Extract the (X, Y) coordinate from the center of the cell holding the provided text.  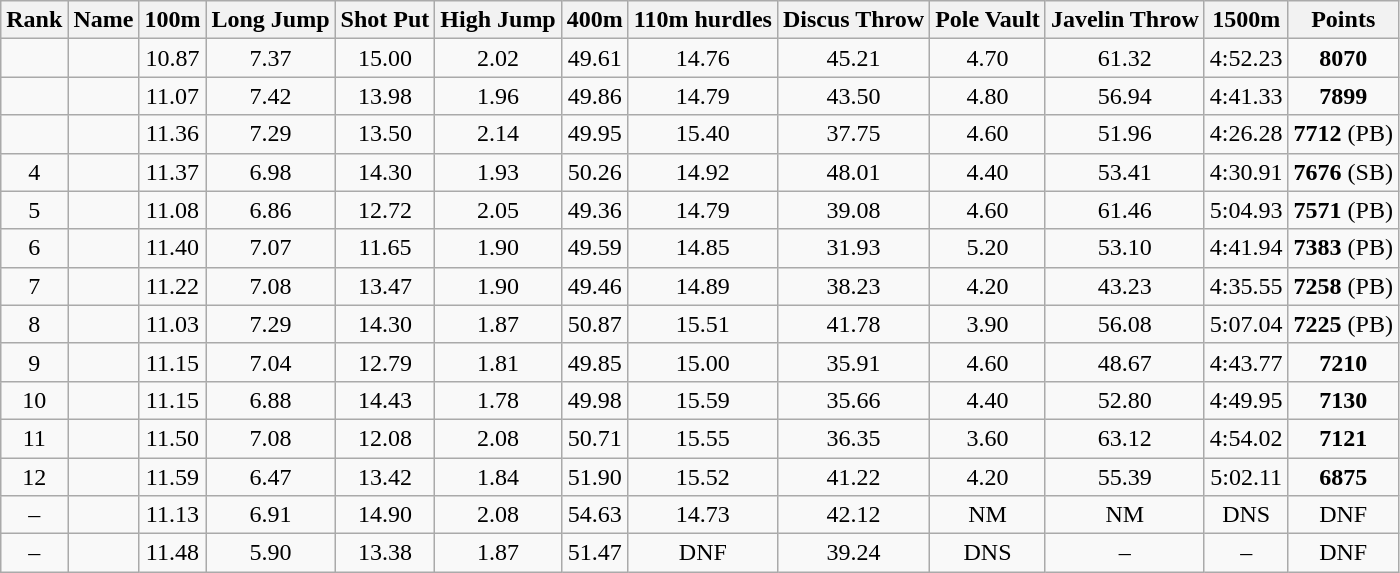
6.47 (270, 477)
Shot Put (385, 20)
13.42 (385, 477)
14.43 (385, 400)
11.48 (172, 553)
1.81 (498, 362)
Long Jump (270, 20)
Name (104, 20)
4.70 (988, 58)
56.94 (1124, 96)
11.65 (385, 248)
5.20 (988, 248)
7676 (SB) (1343, 172)
7571 (PB) (1343, 210)
55.39 (1124, 477)
12.08 (385, 438)
12.79 (385, 362)
15.51 (702, 324)
7.37 (270, 58)
50.87 (594, 324)
7225 (PB) (1343, 324)
4:26.28 (1246, 134)
7130 (1343, 400)
49.95 (594, 134)
13.38 (385, 553)
14.85 (702, 248)
2.14 (498, 134)
4.80 (988, 96)
11.36 (172, 134)
7 (34, 286)
15.59 (702, 400)
15.55 (702, 438)
14.76 (702, 58)
4:30.91 (1246, 172)
6.98 (270, 172)
41.22 (853, 477)
53.10 (1124, 248)
6.91 (270, 515)
7258 (PB) (1343, 286)
15.52 (702, 477)
11.37 (172, 172)
10 (34, 400)
48.67 (1124, 362)
1.96 (498, 96)
1.84 (498, 477)
11 (34, 438)
51.90 (594, 477)
High Jump (498, 20)
49.59 (594, 248)
Pole Vault (988, 20)
1500m (1246, 20)
2.05 (498, 210)
12 (34, 477)
4:52.23 (1246, 58)
7383 (PB) (1343, 248)
11.22 (172, 286)
35.66 (853, 400)
42.12 (853, 515)
51.96 (1124, 134)
11.07 (172, 96)
1.93 (498, 172)
37.75 (853, 134)
100m (172, 20)
Discus Throw (853, 20)
45.21 (853, 58)
49.85 (594, 362)
11.40 (172, 248)
5:02.11 (1246, 477)
6.88 (270, 400)
3.60 (988, 438)
35.91 (853, 362)
11.50 (172, 438)
4:49.95 (1246, 400)
54.63 (594, 515)
110m hurdles (702, 20)
49.36 (594, 210)
14.92 (702, 172)
7.07 (270, 248)
7121 (1343, 438)
53.41 (1124, 172)
11.59 (172, 477)
7210 (1343, 362)
49.86 (594, 96)
4:54.02 (1246, 438)
7712 (PB) (1343, 134)
12.72 (385, 210)
13.47 (385, 286)
61.32 (1124, 58)
14.90 (385, 515)
13.98 (385, 96)
51.47 (594, 553)
6.86 (270, 210)
31.93 (853, 248)
7.04 (270, 362)
6 (34, 248)
4:41.94 (1246, 248)
4:41.33 (1246, 96)
4:35.55 (1246, 286)
38.23 (853, 286)
39.08 (853, 210)
3.90 (988, 324)
10.87 (172, 58)
11.13 (172, 515)
49.46 (594, 286)
7899 (1343, 96)
400m (594, 20)
36.35 (853, 438)
11.03 (172, 324)
9 (34, 362)
15.40 (702, 134)
2.02 (498, 58)
63.12 (1124, 438)
14.73 (702, 515)
Points (1343, 20)
48.01 (853, 172)
4:43.77 (1246, 362)
49.98 (594, 400)
Javelin Throw (1124, 20)
13.50 (385, 134)
1.78 (498, 400)
6875 (1343, 477)
5.90 (270, 553)
49.61 (594, 58)
8 (34, 324)
41.78 (853, 324)
43.50 (853, 96)
5:04.93 (1246, 210)
56.08 (1124, 324)
61.46 (1124, 210)
50.26 (594, 172)
39.24 (853, 553)
14.89 (702, 286)
43.23 (1124, 286)
5:07.04 (1246, 324)
7.42 (270, 96)
52.80 (1124, 400)
8070 (1343, 58)
50.71 (594, 438)
4 (34, 172)
5 (34, 210)
11.08 (172, 210)
Rank (34, 20)
